Search for the cell housing the specified text and yield its (X, Y) center coordinate. 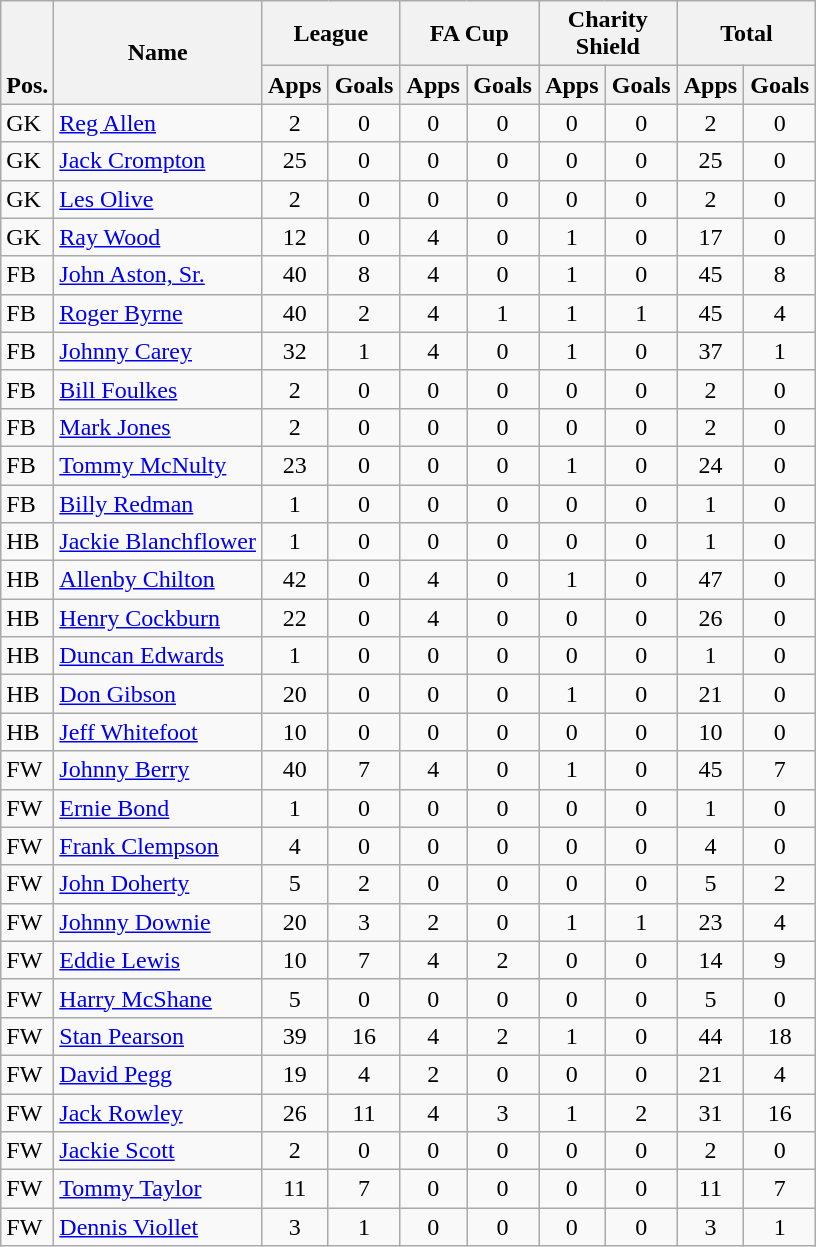
Henry Cockburn (158, 618)
Johnny Berry (158, 770)
Dennis Viollet (158, 1227)
Pos. (28, 52)
47 (710, 580)
Jackie Blanchflower (158, 542)
39 (294, 1036)
Ray Wood (158, 237)
Roger Byrne (158, 313)
Name (158, 52)
Harry McShane (158, 998)
Billy Redman (158, 503)
18 (780, 1036)
Frank Clempson (158, 846)
12 (294, 237)
Bill Foulkes (158, 389)
John Doherty (158, 884)
37 (710, 351)
Charity Shield (608, 34)
31 (710, 1113)
John Aston, Sr. (158, 275)
19 (294, 1074)
Total (746, 34)
Mark Jones (158, 427)
Stan Pearson (158, 1036)
FA Cup (470, 34)
League (330, 34)
Don Gibson (158, 694)
Les Olive (158, 199)
Jackie Scott (158, 1151)
Allenby Chilton (158, 580)
Tommy Taylor (158, 1189)
42 (294, 580)
32 (294, 351)
Eddie Lewis (158, 960)
22 (294, 618)
14 (710, 960)
Jeff Whitefoot (158, 732)
Johnny Downie (158, 922)
Duncan Edwards (158, 656)
44 (710, 1036)
Jack Crompton (158, 161)
9 (780, 960)
17 (710, 237)
Ernie Bond (158, 808)
Reg Allen (158, 123)
Johnny Carey (158, 351)
Tommy McNulty (158, 465)
Jack Rowley (158, 1113)
24 (710, 465)
David Pegg (158, 1074)
